Detect which cell encompasses the target text, then output its [X, Y] center coordinate. 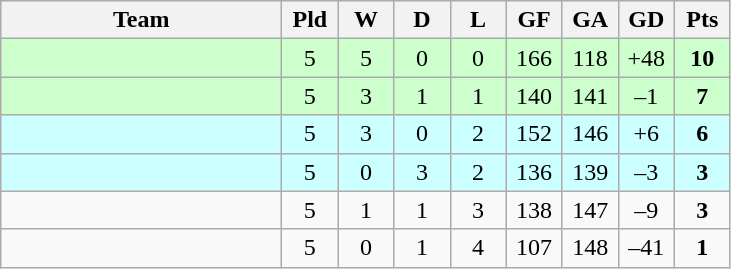
139 [590, 172]
147 [590, 210]
W [366, 20]
141 [590, 96]
138 [534, 210]
118 [590, 58]
–1 [646, 96]
166 [534, 58]
152 [534, 134]
136 [534, 172]
–3 [646, 172]
Pts [702, 20]
Team [142, 20]
+6 [646, 134]
107 [534, 248]
GA [590, 20]
6 [702, 134]
140 [534, 96]
–41 [646, 248]
L [478, 20]
146 [590, 134]
148 [590, 248]
+48 [646, 58]
–9 [646, 210]
GF [534, 20]
7 [702, 96]
Pld [310, 20]
D [422, 20]
10 [702, 58]
4 [478, 248]
GD [646, 20]
